Extract the [X, Y] coordinate from the center of the cell holding the provided text.  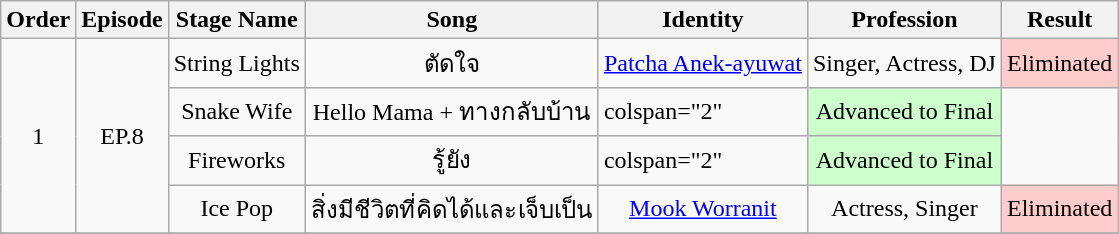
Singer, Actress, DJ [904, 64]
String Lights [236, 64]
EP.8 [122, 136]
ตัดใจ [452, 64]
Result [1059, 20]
1 [38, 136]
Song [452, 20]
Order [38, 20]
สิ่งมีชีวิตที่คิดได้และเจ็บเป็น [452, 208]
Ice Pop [236, 208]
รู้ยัง [452, 160]
Fireworks [236, 160]
Hello Mama + ทางกลับบ้าน [452, 112]
Actress, Singer [904, 208]
Stage Name [236, 20]
Identity [702, 20]
Mook Worranit [702, 208]
Snake Wife [236, 112]
Patcha Anek-ayuwat [702, 64]
Profession [904, 20]
Episode [122, 20]
